Capture the cell that displays the provided text and extract its (x, y) central coordinate. 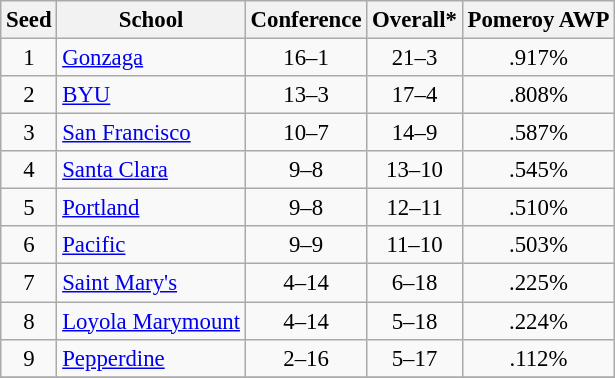
17–4 (414, 95)
4 (29, 170)
School (151, 20)
Pacific (151, 245)
12–11 (414, 208)
6 (29, 245)
Overall* (414, 20)
BYU (151, 95)
8 (29, 321)
5–18 (414, 321)
.225% (538, 283)
Seed (29, 20)
Gonzaga (151, 58)
2–16 (306, 358)
Pomeroy AWP (538, 20)
9–9 (306, 245)
5 (29, 208)
13–10 (414, 170)
Saint Mary's (151, 283)
.503% (538, 245)
.545% (538, 170)
14–9 (414, 133)
2 (29, 95)
6–18 (414, 283)
21–3 (414, 58)
.587% (538, 133)
San Francisco (151, 133)
Portland (151, 208)
Pepperdine (151, 358)
.917% (538, 58)
Conference (306, 20)
.510% (538, 208)
10–7 (306, 133)
.808% (538, 95)
Santa Clara (151, 170)
9 (29, 358)
3 (29, 133)
7 (29, 283)
Loyola Marymount (151, 321)
.112% (538, 358)
5–17 (414, 358)
13–3 (306, 95)
16–1 (306, 58)
11–10 (414, 245)
.224% (538, 321)
1 (29, 58)
